Output the [X, Y] coordinate of the center of the cell containing the given text.  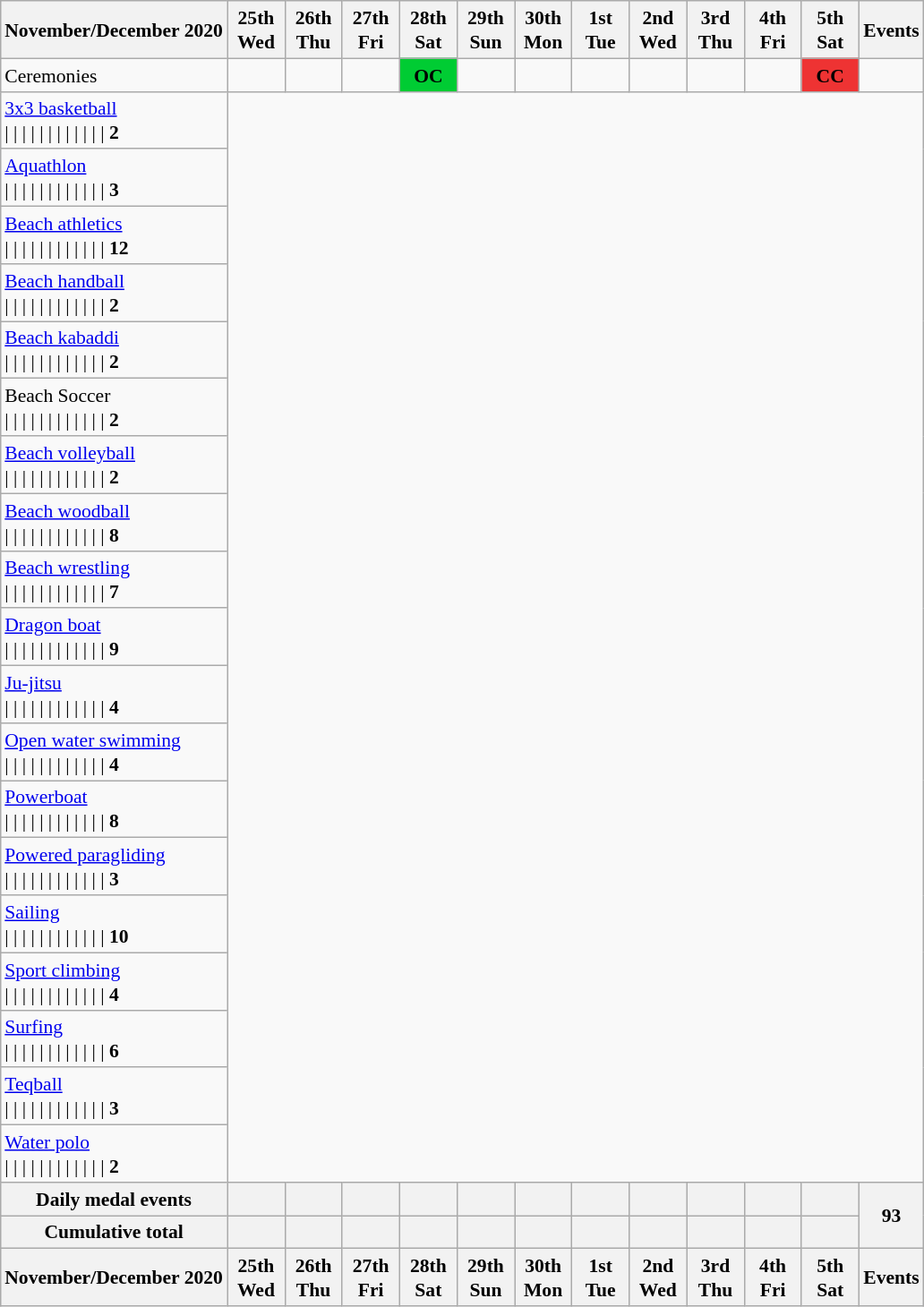
Ju-jitsu| | | | | | | | | | | | 4 [114, 694]
Sailing| | | | | | | | | | | | 10 [114, 924]
Surfing| | | | | | | | | | | | 6 [114, 1038]
Open water swimming| | | | | | | | | | | | 4 [114, 751]
Daily medal events [114, 1198]
Powerboat| | | | | | | | | | | | 8 [114, 809]
Cumulative total [114, 1232]
Teqball| | | | | | | | | | | | 3 [114, 1096]
Water polo| | | | | | | | | | | | 2 [114, 1153]
Aquathlon| | | | | | | | | | | | 3 [114, 177]
Beach kabaddi| | | | | | | | | | | | 2 [114, 349]
OC [428, 75]
3x3 basketball| | | | | | | | | | | | 2 [114, 120]
Sport climbing| | | | | | | | | | | | 4 [114, 981]
CC [830, 75]
Beach Soccer| | | | | | | | | | | | 2 [114, 407]
Beach athletics| | | | | | | | | | | | 12 [114, 235]
93 [891, 1215]
Beach woodball| | | | | | | | | | | | 8 [114, 522]
Ceremonies [114, 75]
Dragon boat| | | | | | | | | | | | 9 [114, 636]
Beach handball| | | | | | | | | | | | 2 [114, 292]
Powered paragliding| | | | | | | | | | | | 3 [114, 867]
Beach volleyball| | | | | | | | | | | | 2 [114, 465]
Beach wrestling| | | | | | | | | | | | 7 [114, 579]
